Capture the cell that displays the provided text and extract its [x, y] central coordinate. 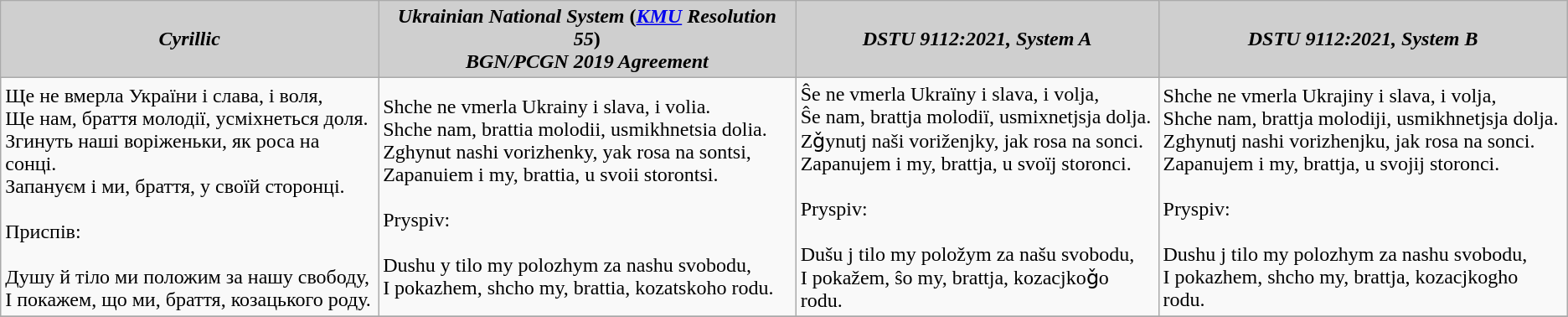
DSTU 9112:2021, System B [1363, 39]
Ukrainian National System (KMU Resolution 55) BGN/PCGN 2019 Agreement [588, 39]
Cyrillic [189, 39]
DSTU 9112:2021, System A [977, 39]
